Detect which cell encompasses the target text, then output its (x, y) center coordinate. 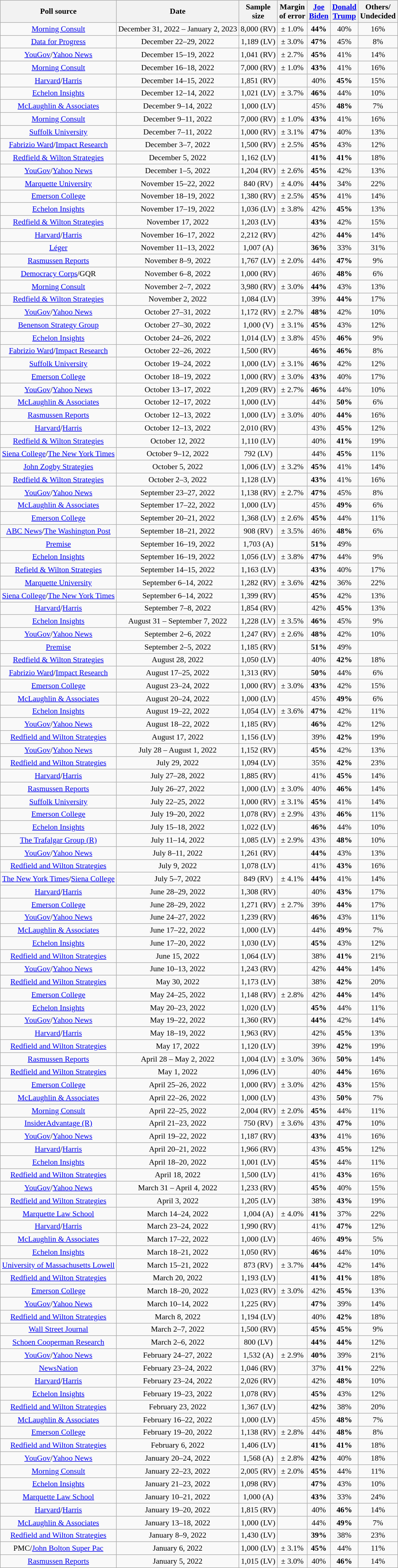
May 20–23, 2022 (178, 1008)
1,885 (RV) (258, 776)
June 24–27, 2022 (178, 917)
May 19–22, 2022 (178, 1020)
July 8–11, 2022 (178, 853)
1,187 (RV) (258, 1136)
July 15–18, 2022 (178, 827)
1,282 (RV) (258, 583)
1,205 (LV) (258, 1201)
April 19–22, 2022 (178, 1136)
1,064 (LV) (258, 956)
November 17, 2022 (178, 222)
University of Massachusetts Lowell (59, 1265)
September 17–22, 2022 (178, 505)
September 14–15, 2022 (178, 570)
908 (RV) (258, 531)
July 27–28, 2022 (178, 776)
September 2–6, 2022 (178, 634)
December 22–29, 2022 (178, 42)
January 21–23, 2022 (178, 1484)
1,030 (LV) (258, 943)
1,173 (LV) (258, 982)
1,368 (LV) (258, 518)
1,225 (RV) (258, 1304)
1,000 (A) (258, 1497)
1,703 (A) (258, 544)
December 7–11, 2022 (178, 132)
1,367 (LV) (258, 1407)
1,204 (RV) (258, 171)
April 28 – May 2, 2022 (178, 1059)
February 24–27, 2022 (178, 1355)
December 16–18, 2022 (178, 68)
November 11–13, 2022 (178, 248)
1,050 (RV) (258, 1252)
March 31 – April 4, 2022 (178, 1188)
1,360 (RV) (258, 1020)
March 18–21, 2022 (178, 1252)
1,313 (RV) (258, 673)
March 8, 2022 (178, 1317)
May 18–19, 2022 (178, 1033)
1,233 (RV) (258, 1188)
2,010 (RV) (258, 428)
Data for Progress (59, 42)
1,430 (LV) (258, 1535)
849 (RV) (258, 879)
Léger (59, 248)
1,193 (LV) (258, 1278)
March 17–22, 2022 (178, 1239)
January 6, 2022 (178, 1548)
March 15–21, 2022 (178, 1265)
May 30, 2022 (178, 982)
May 1, 2022 (178, 1072)
35% (319, 763)
December 15–19, 2022 (178, 55)
January 20–24, 2022 (178, 1458)
August 28, 2022 (178, 660)
Samplesize (258, 12)
PMC/John Bolton Super Pac (59, 1548)
March 14–24, 2022 (178, 1214)
April 22–26, 2022 (178, 1098)
December 3–7, 2022 (178, 145)
March 18–20, 2022 (178, 1291)
1,110 (LV) (258, 441)
2,026 (RV) (258, 1381)
November 8–9, 2022 (178, 261)
July 9, 2022 (178, 866)
1,163 (LV) (258, 570)
1,399 (RV) (258, 596)
February 19–20, 2022 (178, 1432)
1,532 (A) (258, 1355)
November 2, 2022 (178, 299)
1,380 (RV) (258, 196)
May 24–25, 2022 (178, 995)
September 7–8, 2022 (178, 608)
Refield & Wilton Strategies (59, 570)
1,271 (RV) (258, 905)
January 13–18, 2022 (178, 1523)
January 8–9, 2022 (178, 1535)
July 22–25, 2022 (178, 802)
1,004 (LV) (258, 1059)
November 17–19, 2022 (178, 209)
Marginof error (292, 12)
December 14–15, 2022 (178, 81)
1,162 (LV) (258, 158)
Benenson Strategy Group (59, 325)
JoeBiden (319, 12)
1,815 (RV) (258, 1510)
1,054 (LV) (258, 711)
March 20, 2022 (178, 1278)
Date (178, 12)
October 12, 2022 (178, 441)
October 22–26, 2022 (178, 351)
1,041 (RV) (258, 55)
1,854 (RV) (258, 608)
1,189 (LV) (258, 42)
December 9–14, 2022 (178, 106)
March 23–24, 2022 (178, 1226)
1,247 (RV) (258, 634)
John Zogby Strategies (59, 467)
February 23, 2022 (178, 1407)
1,500 (LV) (258, 1175)
December 1–5, 2022 (178, 171)
December 5, 2022 (178, 158)
1,568 (A) (258, 1458)
Democracy Corps/GQR (59, 274)
1,020 (LV) (258, 1008)
July 5–7, 2022 (178, 879)
1,228 (LV) (258, 621)
1,128 (LV) (258, 480)
October 9–12, 2022 (178, 454)
1,148 (RV) (258, 995)
1,243 (RV) (258, 969)
1,767 (LV) (258, 261)
The New York Times/Siena College (59, 879)
August 18–22, 2022 (178, 724)
July 28 – August 1, 2022 (178, 750)
November 16–17, 2022 (178, 235)
January 5, 2022 (178, 1561)
ABC News/The Washington Post (59, 531)
January 10–21, 2022 (178, 1497)
December 9–11, 2022 (178, 119)
800 (LV) (258, 1342)
August 19–22, 2022 (178, 711)
September 23–27, 2022 (178, 493)
1,078 (LV) (258, 866)
840 (RV) (258, 184)
September 20–21, 2022 (178, 518)
April 25–26, 2022 (178, 1085)
± 4.1% (292, 879)
1,014 (LV) (258, 338)
October 13–17, 2022 (178, 390)
October 12–17, 2022 (178, 402)
November 18–19, 2022 (178, 196)
October 18–19, 2022 (178, 377)
1,203 (LV) (258, 222)
1,006 (LV) (258, 467)
1,152 (RV) (258, 750)
2,005 (RV) (258, 1471)
1,963 (RV) (258, 1033)
8,000 (RV) (258, 29)
± 3.2% (292, 467)
February 16–22, 2022 (178, 1420)
April 20–21, 2022 (178, 1149)
April 18–20, 2022 (178, 1162)
September 2–5, 2022 (178, 647)
November 2–7, 2022 (178, 287)
24% (378, 1497)
1,036 (LV) (258, 209)
February 6, 2022 (178, 1445)
1,239 (RV) (258, 917)
Poll source (59, 12)
July 11–14, 2022 (178, 840)
July 29, 2022 (178, 763)
November 6–8, 2022 (178, 274)
1,022 (LV) (258, 827)
June 10–13, 2022 (178, 969)
December 12–14, 2022 (178, 93)
1,990 (RV) (258, 1226)
1,015 (LV) (258, 1561)
April 21–23, 2022 (178, 1123)
1,261 (RV) (258, 853)
1,050 (LV) (258, 660)
June 17–22, 2022 (178, 930)
June 17–20, 2022 (178, 943)
1,046 (RV) (258, 1368)
November 15–22, 2022 (178, 184)
October 19–24, 2022 (178, 364)
February 19–23, 2022 (178, 1394)
1,194 (LV) (258, 1317)
InsiderAdvantage (R) (59, 1123)
August 17, 2022 (178, 737)
October 27–30, 2022 (178, 325)
1,085 (LV) (258, 840)
August 23–24, 2022 (178, 686)
January 19–20, 2022 (178, 1510)
1,023 (RV) (258, 1291)
March 10–14, 2022 (178, 1304)
May 17, 2022 (178, 1046)
1,120 (LV) (258, 1046)
1,000 (V) (258, 325)
June 15, 2022 (178, 956)
2,212 (RV) (258, 235)
August 17–25, 2022 (178, 673)
April 22–25, 2022 (178, 1111)
Wall Street Journal (59, 1329)
October 24–26, 2022 (178, 338)
1,851 (RV) (258, 81)
1,406 (LV) (258, 1445)
1,084 (LV) (258, 299)
1,209 (RV) (258, 390)
March 2–7, 2022 (178, 1329)
Schoen Cooperman Research (59, 1342)
July 19–20, 2022 (178, 814)
October 5, 2022 (178, 467)
1,007 (A) (258, 248)
DonaldTrump (344, 12)
1,098 (RV) (258, 1484)
April 18, 2022 (178, 1175)
The Trafalgar Group (R) (59, 840)
1,966 (RV) (258, 1149)
NewsNation (59, 1368)
34% (344, 184)
750 (RV) (258, 1123)
Others/Undecided (378, 12)
January 22–23, 2022 (178, 1471)
792 (LV) (258, 454)
March 2–6, 2022 (178, 1342)
1,004 (A) (258, 1214)
December 31, 2022 – January 2, 2023 (178, 29)
1,001 (LV) (258, 1162)
5% (378, 1239)
August 20–24, 2022 (178, 699)
2,004 (RV) (258, 1111)
1,094 (LV) (258, 763)
1,308 (RV) (258, 892)
October 2–3, 2022 (178, 480)
3,980 (RV) (258, 287)
1,056 (LV) (258, 557)
April 3, 2022 (178, 1201)
August 31 – September 7, 2022 (178, 621)
October 27–31, 2022 (178, 312)
873 (RV) (258, 1265)
1,172 (RV) (258, 312)
July 26–27, 2022 (178, 789)
1,156 (LV) (258, 737)
1,021 (LV) (258, 93)
1,096 (LV) (258, 1072)
September 18–21, 2022 (178, 531)
31% (378, 248)
